For the text-containing cell, return its midpoint in [x, y] coordinate format. 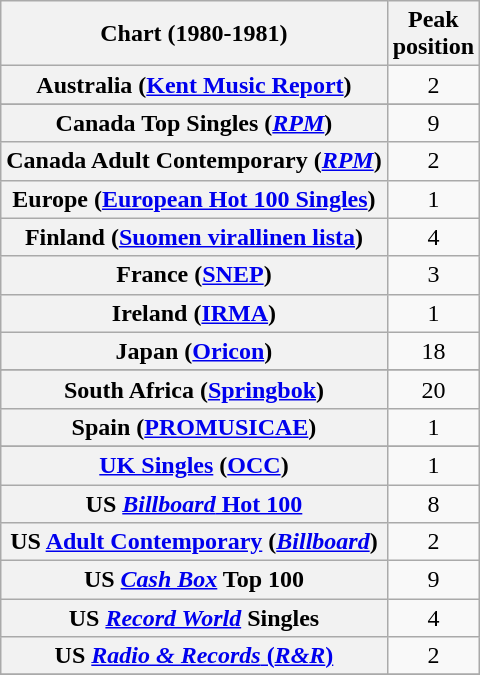
US Record World Singles [194, 618]
South Africa (Springbok) [194, 389]
Ireland (IRMA) [194, 313]
Canada Adult Contemporary (RPM) [194, 161]
Australia (Kent Music Report) [194, 85]
US Radio & Records (R&R) [194, 656]
Finland (Suomen virallinen lista) [194, 237]
UK Singles (OCC) [194, 465]
Chart (1980-1981) [194, 34]
Japan (Oricon) [194, 351]
Canada Top Singles (RPM) [194, 123]
Europe (European Hot 100 Singles) [194, 199]
US Cash Box Top 100 [194, 580]
3 [433, 275]
US Adult Contemporary (Billboard) [194, 542]
US Billboard Hot 100 [194, 503]
France (SNEP) [194, 275]
18 [433, 351]
Spain (PROMUSICAE) [194, 427]
20 [433, 389]
8 [433, 503]
Peakposition [433, 34]
